Locate the cell with the specified text and output its [X, Y] center coordinate. 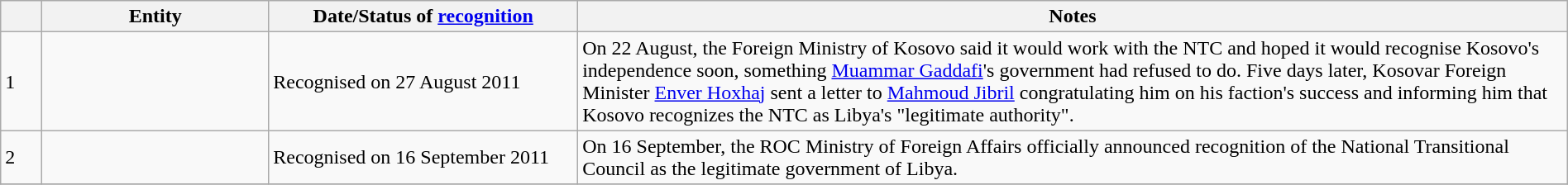
Recognised on 16 September 2011 [423, 157]
Notes [1073, 17]
Date/Status of recognition [423, 17]
1 [22, 81]
Recognised on 27 August 2011 [423, 81]
2 [22, 157]
Entity [155, 17]
